Provide the (X, Y) coordinate of the cell's center where the given text is located.  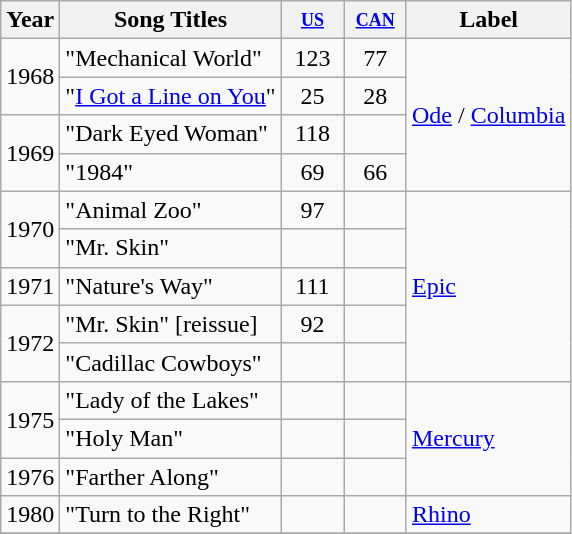
1969 (30, 153)
"Mr. Skin" [reissue] (170, 324)
Mercury (488, 438)
"Lady of the Lakes" (170, 400)
1968 (30, 77)
1971 (30, 286)
Rhino (488, 515)
CAN (376, 20)
"Animal Zoo" (170, 210)
"Mechanical World" (170, 58)
"Holy Man" (170, 438)
"1984" (170, 172)
"Mr. Skin" (170, 248)
"Farther Along" (170, 477)
97 (312, 210)
25 (312, 96)
1980 (30, 515)
92 (312, 324)
"Nature's Way" (170, 286)
1975 (30, 419)
111 (312, 286)
Label (488, 20)
69 (312, 172)
1976 (30, 477)
123 (312, 58)
"I Got a Line on You" (170, 96)
28 (376, 96)
Year (30, 20)
77 (376, 58)
"Dark Eyed Woman" (170, 134)
1972 (30, 343)
1970 (30, 229)
"Turn to the Right" (170, 515)
US (312, 20)
Epic (488, 286)
"Cadillac Cowboys" (170, 362)
118 (312, 134)
Ode / Columbia (488, 115)
66 (376, 172)
Song Titles (170, 20)
